For the text-containing cell, return its midpoint in [x, y] coordinate format. 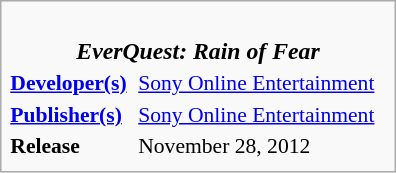
Developer(s) [72, 83]
EverQuest: Rain of Fear [198, 38]
Publisher(s) [72, 114]
November 28, 2012 [262, 146]
Release [72, 146]
